Scan for the cell matching the given text and deliver its (X, Y) coordinate at center. 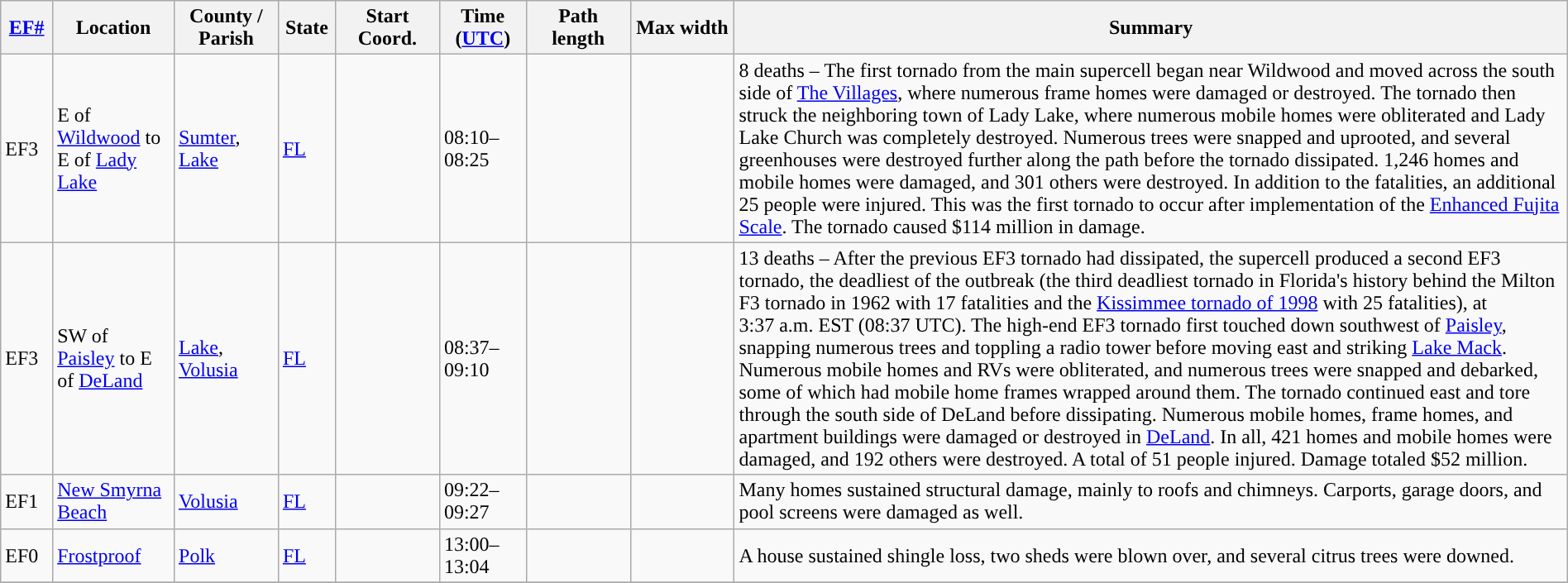
EF1 (26, 501)
08:37–09:10 (483, 359)
A house sustained shingle loss, two sheds were blown over, and several citrus trees were downed. (1151, 556)
EF0 (26, 556)
Time (UTC) (483, 28)
Volusia (227, 501)
Start Coord. (388, 28)
08:10–08:25 (483, 149)
Sumter, Lake (227, 149)
Max width (682, 28)
SW of Paisley to E of DeLand (114, 359)
State (306, 28)
Path length (578, 28)
County / Parish (227, 28)
Location (114, 28)
09:22–09:27 (483, 501)
New Smyrna Beach (114, 501)
E of Wildwood to E of Lady Lake (114, 149)
Polk (227, 556)
Many homes sustained structural damage, mainly to roofs and chimneys. Carports, garage doors, and pool screens were damaged as well. (1151, 501)
13:00–13:04 (483, 556)
Summary (1151, 28)
EF# (26, 28)
Lake, Volusia (227, 359)
Frostproof (114, 556)
